Provide the (x, y) coordinate of the cell's center where the given text is located.  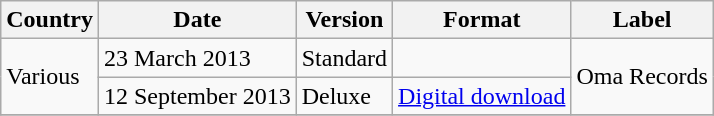
Label (642, 20)
Digital download (482, 96)
Deluxe (344, 96)
Country (50, 20)
Format (482, 20)
Standard (344, 58)
Various (50, 77)
23 March 2013 (197, 58)
Date (197, 20)
Version (344, 20)
12 September 2013 (197, 96)
Oma Records (642, 77)
